Provide the (x, y) coordinate of the cell's center where the given text is located.  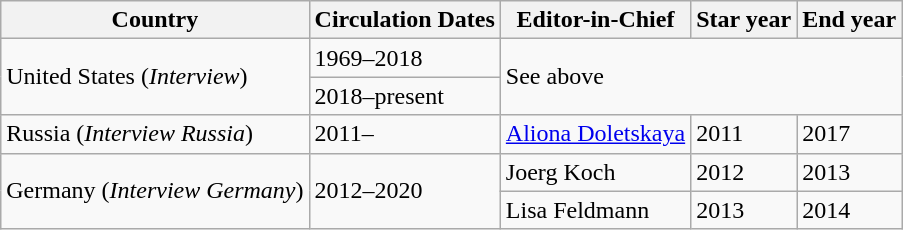
Germany (Interview Germany) (155, 191)
Aliona Doletskaya (595, 134)
Circulation Dates (404, 20)
Star year (744, 20)
United States (Interview) (155, 77)
Lisa Feldmann (595, 210)
See above (700, 77)
1969–2018 (404, 58)
End year (850, 20)
Russia (Interview Russia) (155, 134)
Editor-in-Chief (595, 20)
2012 (744, 172)
2017 (850, 134)
Joerg Koch (595, 172)
2011– (404, 134)
Country (155, 20)
2014 (850, 210)
2018–present (404, 96)
2011 (744, 134)
2012–2020 (404, 191)
